Return [x, y] of the center of cell containing provided text 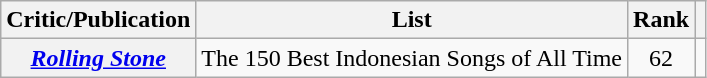
62 [662, 58]
The 150 Best Indonesian Songs of All Time [412, 58]
Rolling Stone [98, 58]
Rank [662, 20]
List [412, 20]
Critic/Publication [98, 20]
